Locate the cell with the specified text and output its [x, y] center coordinate. 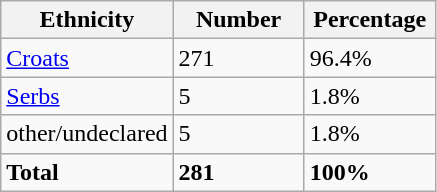
Number [238, 20]
Total [87, 172]
100% [370, 172]
Ethnicity [87, 20]
96.4% [370, 58]
other/undeclared [87, 134]
271 [238, 58]
Serbs [87, 96]
281 [238, 172]
Croats [87, 58]
Percentage [370, 20]
